Output the (x, y) coordinate of the center of the cell containing the given text.  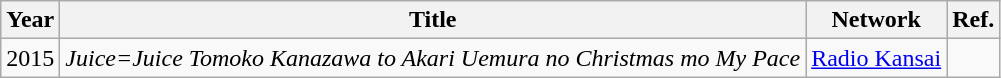
Ref. (974, 20)
2015 (30, 58)
Year (30, 20)
Title (433, 20)
Network (876, 20)
Juice=Juice Tomoko Kanazawa to Akari Uemura no Christmas mo My Pace (433, 58)
Radio Kansai (876, 58)
